For the text-containing cell, return its midpoint in [X, Y] coordinate format. 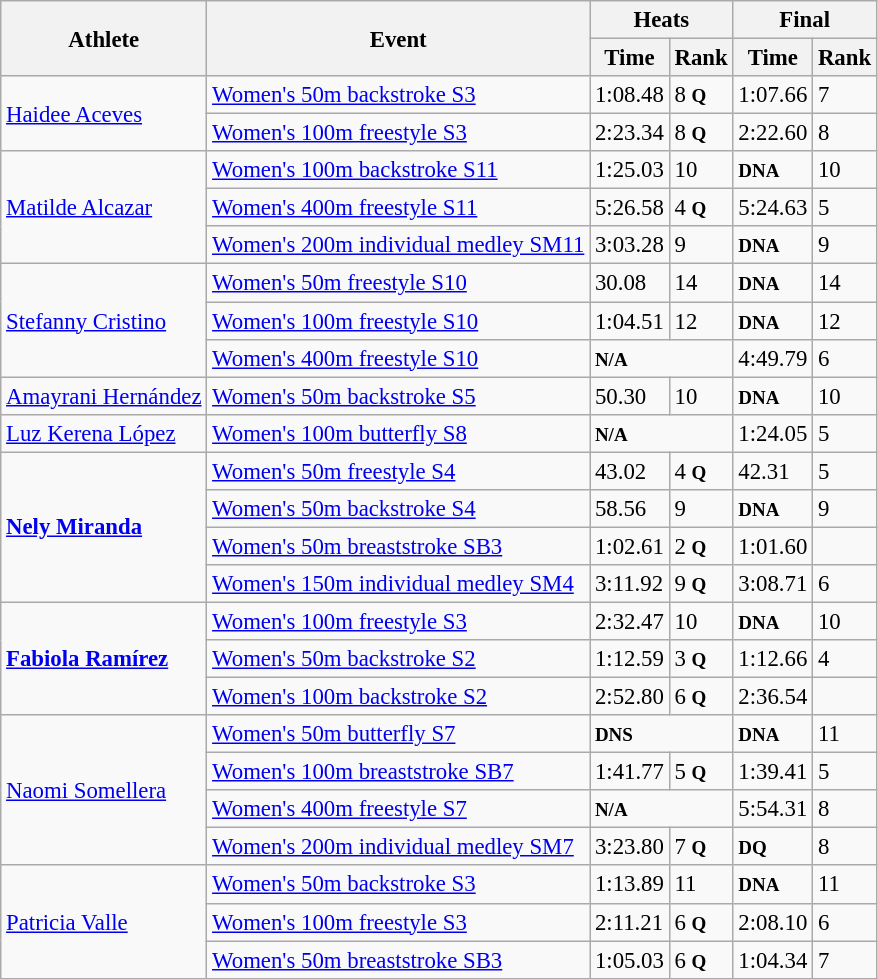
Heats [662, 20]
Women's 400m freestyle S7 [398, 809]
1:41.77 [630, 772]
Women's 50m backstroke S4 [398, 509]
3:11.92 [630, 584]
58.56 [630, 509]
3:03.28 [630, 245]
Women's 50m backstroke S2 [398, 659]
Naomi Somellera [104, 790]
Event [398, 38]
Women's 100m backstroke S2 [398, 697]
Women's 100m backstroke S11 [398, 170]
Amayrani Hernández [104, 396]
2:36.54 [773, 697]
1:25.03 [630, 170]
Women's 200m individual medley SM7 [398, 847]
Fabiola Ramírez [104, 658]
2:52.80 [630, 697]
Women's 100m breaststroke SB7 [398, 772]
4 [845, 659]
DQ [773, 847]
3:08.71 [773, 584]
Patricia Valle [104, 922]
Nely Miranda [104, 527]
1:04.51 [630, 321]
Stefanny Cristino [104, 320]
5:26.58 [630, 208]
Final [804, 20]
2:08.10 [773, 922]
4:49.79 [773, 358]
9 Q [701, 584]
1:05.03 [630, 960]
2:11.21 [630, 922]
2:32.47 [630, 621]
50.30 [630, 396]
30.08 [630, 283]
1:39.41 [773, 772]
DNS [662, 734]
Women's 400m freestyle S10 [398, 358]
Women's 100m butterfly S8 [398, 433]
Matilde Alcazar [104, 208]
1:01.60 [773, 546]
Women's 50m butterfly S7 [398, 734]
1:12.59 [630, 659]
3 Q [701, 659]
7 Q [701, 847]
1:13.89 [630, 885]
1:08.48 [630, 95]
Women's 50m freestyle S10 [398, 283]
Women's 50m freestyle S4 [398, 471]
Luz Kerena López [104, 433]
1:02.61 [630, 546]
5:54.31 [773, 809]
1:24.05 [773, 433]
1:07.66 [773, 95]
5 Q [701, 772]
Haidee Aceves [104, 114]
2:22.60 [773, 133]
Women's 400m freestyle S11 [398, 208]
1:12.66 [773, 659]
3:23.80 [630, 847]
5:24.63 [773, 208]
Women's 200m individual medley SM11 [398, 245]
Women's 100m freestyle S10 [398, 321]
43.02 [630, 471]
Athlete [104, 38]
1:04.34 [773, 960]
2:23.34 [630, 133]
Women's 50m backstroke S5 [398, 396]
2 Q [701, 546]
42.31 [773, 471]
Women's 150m individual medley SM4 [398, 584]
